Return (X, Y) of the center of cell containing provided text 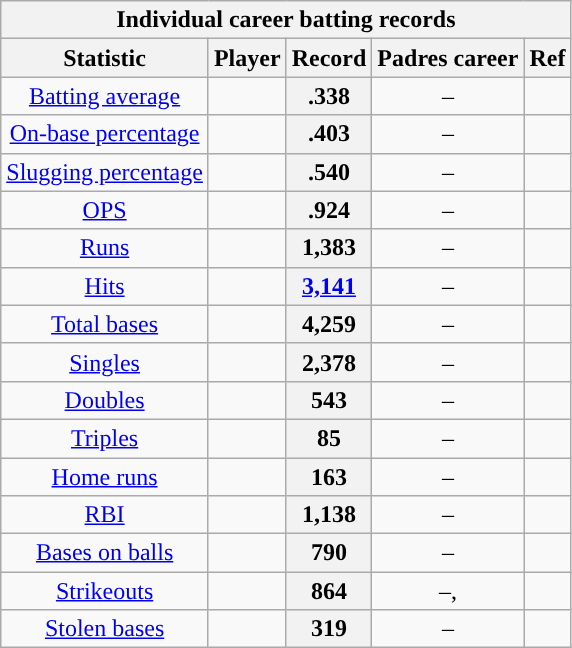
3,141 (329, 286)
Strikeouts (105, 591)
.403 (329, 134)
Individual career batting records (286, 20)
Home runs (105, 477)
OPS (105, 210)
2,378 (329, 362)
Ref (548, 58)
Singles (105, 362)
4,259 (329, 324)
Bases on balls (105, 553)
864 (329, 591)
On-base percentage (105, 134)
Record (329, 58)
543 (329, 400)
.338 (329, 96)
Stolen bases (105, 629)
319 (329, 629)
Batting average (105, 96)
Triples (105, 438)
–, (448, 591)
Doubles (105, 400)
RBI (105, 515)
Runs (105, 248)
Padres career (448, 58)
Slugging percentage (105, 172)
163 (329, 477)
1,138 (329, 515)
Hits (105, 286)
85 (329, 438)
.540 (329, 172)
Player (247, 58)
1,383 (329, 248)
Total bases (105, 324)
.924 (329, 210)
Statistic (105, 58)
790 (329, 553)
